Identify which cell holds the provided text, then report its [X, Y] central coordinate. 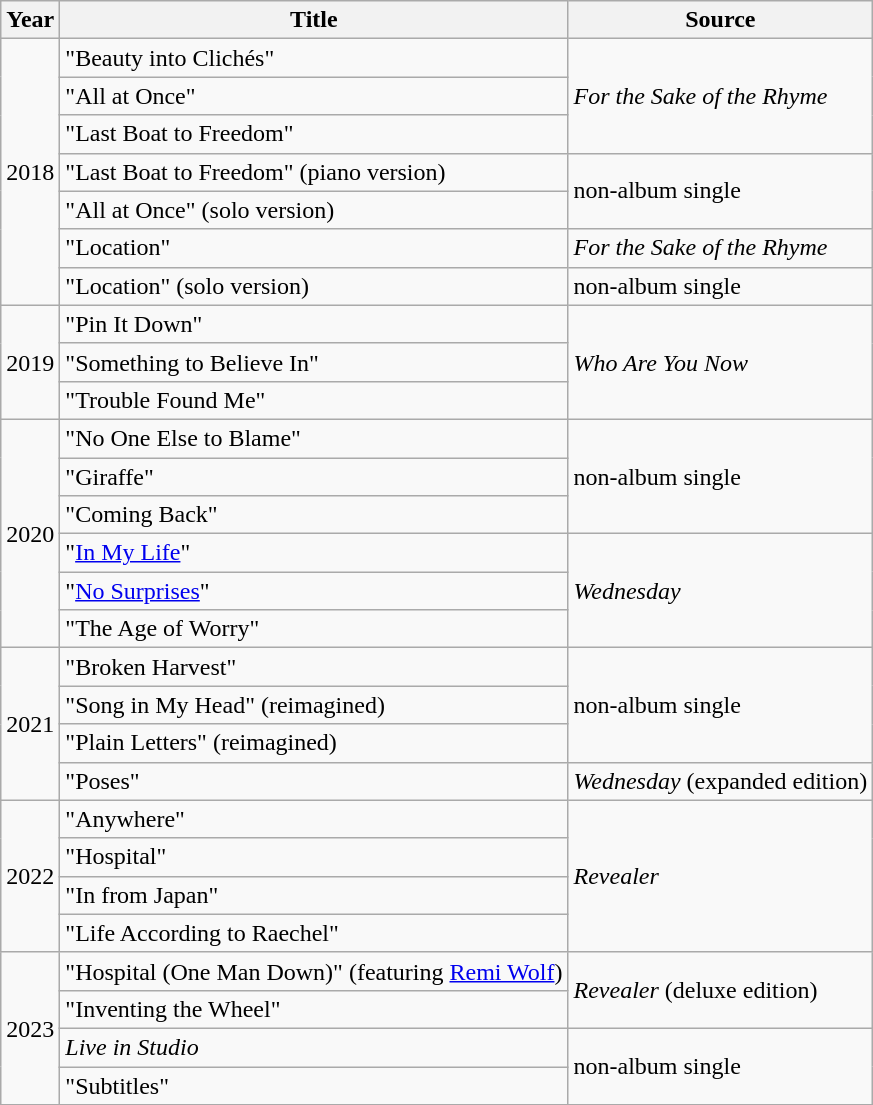
"No One Else to Blame" [314, 438]
"Hospital (One Man Down)" (featuring Remi Wolf) [314, 971]
"Broken Harvest" [314, 667]
Source [720, 20]
Wednesday (expanded edition) [720, 781]
"In My Life" [314, 553]
"No Surprises" [314, 591]
Live in Studio [314, 1047]
"Anywhere" [314, 819]
"Song in My Head" (reimagined) [314, 705]
"Giraffe" [314, 477]
Revealer [720, 876]
Who Are You Now [720, 362]
Year [30, 20]
"The Age of Worry" [314, 629]
"Location" [314, 248]
"Something to Believe In" [314, 362]
"Inventing the Wheel" [314, 1009]
2019 [30, 362]
2021 [30, 724]
"Subtitles" [314, 1085]
2023 [30, 1028]
2020 [30, 533]
"Plain Letters" (reimagined) [314, 743]
"Last Boat to Freedom" (piano version) [314, 172]
Wednesday [720, 591]
"Location" (solo version) [314, 286]
"Coming Back" [314, 515]
"All at Once" [314, 96]
"Last Boat to Freedom" [314, 134]
"Trouble Found Me" [314, 400]
"Poses" [314, 781]
"In from Japan" [314, 895]
"All at Once" (solo version) [314, 210]
Title [314, 20]
"Beauty into Clichés" [314, 58]
2018 [30, 172]
"Pin It Down" [314, 324]
"Hospital" [314, 857]
"Life According to Raechel" [314, 933]
Revealer (deluxe edition) [720, 990]
2022 [30, 876]
